Return the [X, Y] coordinate for the center point of the cell that contains the specified text.  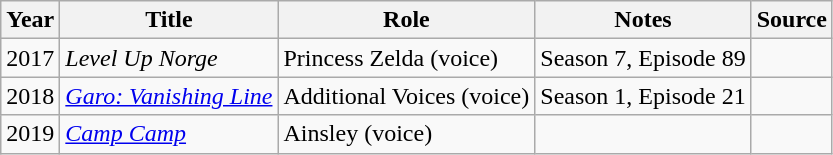
Camp Camp [169, 134]
Princess Zelda (voice) [406, 58]
Garo: Vanishing Line [169, 96]
2019 [30, 134]
Ainsley (voice) [406, 134]
Year [30, 20]
Level Up Norge [169, 58]
Title [169, 20]
2017 [30, 58]
2018 [30, 96]
Notes [643, 20]
Season 7, Episode 89 [643, 58]
Role [406, 20]
Additional Voices (voice) [406, 96]
Source [792, 20]
Season 1, Episode 21 [643, 96]
